Extract the (x, y) coordinate from the center of the cell holding the provided text.  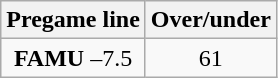
Pregame line (74, 20)
61 (210, 58)
FAMU –7.5 (74, 58)
Over/under (210, 20)
